Extract the (X, Y) coordinate from the center of the cell holding the provided text.  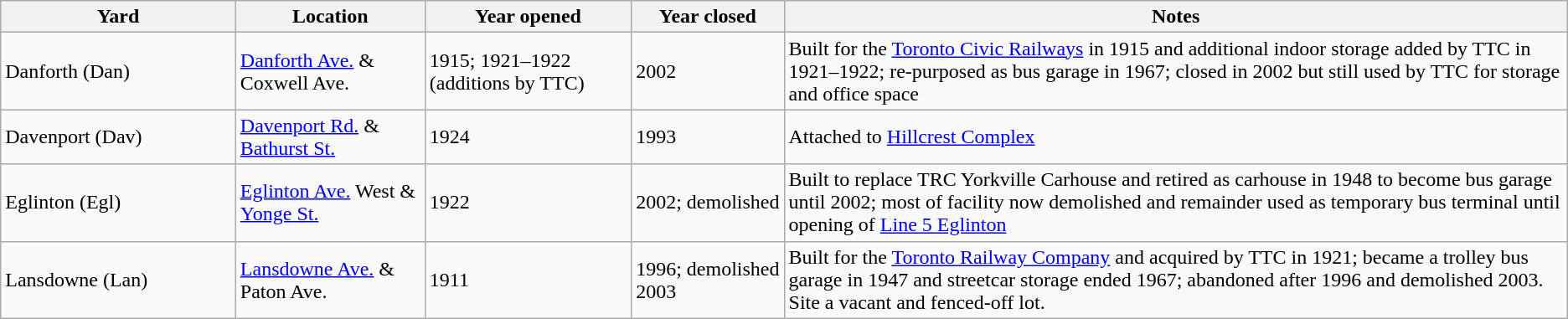
2002 (708, 71)
1915; 1921–1922 (additions by TTC) (528, 71)
Danforth (Dan) (119, 71)
1993 (708, 137)
Yard (119, 17)
Year opened (528, 17)
1924 (528, 137)
Eglinton (Egl) (119, 203)
Davenport Rd. & Bathurst St. (330, 137)
2002; demolished (708, 203)
Eglinton Ave. West & Yonge St. (330, 203)
Lansdowne (Lan) (119, 280)
1996; demolished 2003 (708, 280)
Notes (1176, 17)
Davenport (Dav) (119, 137)
Year closed (708, 17)
Lansdowne Ave. & Paton Ave. (330, 280)
Attached to Hillcrest Complex (1176, 137)
Danforth Ave. & Coxwell Ave. (330, 71)
1911 (528, 280)
Location (330, 17)
1922 (528, 203)
